Scan for the cell matching the given text and deliver its [x, y] coordinate at center. 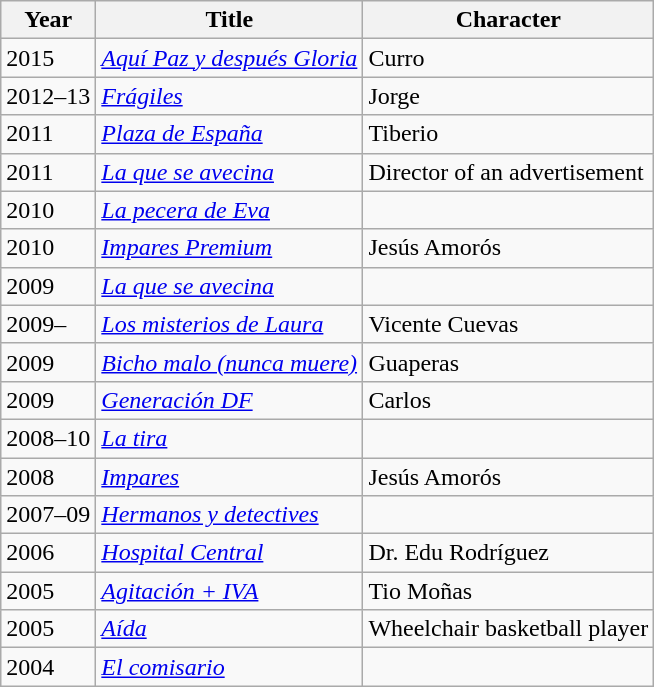
Impares Premium [230, 248]
Year [48, 20]
Generación DF [230, 400]
2012–13 [48, 96]
2007–09 [48, 515]
Aída [230, 629]
Tiberio [508, 134]
2015 [48, 58]
2008–10 [48, 438]
Director of an advertisement [508, 172]
El comisario [230, 667]
La tira [230, 438]
Plaza de España [230, 134]
2006 [48, 553]
Aquí Paz y después Gloria [230, 58]
Carlos [508, 400]
Hospital Central [230, 553]
Hermanos y detectives [230, 515]
Dr. Edu Rodríguez [508, 553]
Curro [508, 58]
La pecera de Eva [230, 210]
Impares [230, 477]
2004 [48, 667]
2009– [48, 324]
Character [508, 20]
Bicho malo (nunca muere) [230, 362]
Agitación + IVA [230, 591]
Guaperas [508, 362]
Vicente Cuevas [508, 324]
Los misterios de Laura [230, 324]
Tio Moñas [508, 591]
2008 [48, 477]
Title [230, 20]
Wheelchair basketball player [508, 629]
Jorge [508, 96]
Frágiles [230, 96]
